Return the [X, Y] coordinate for the center point of the cell that contains the specified text.  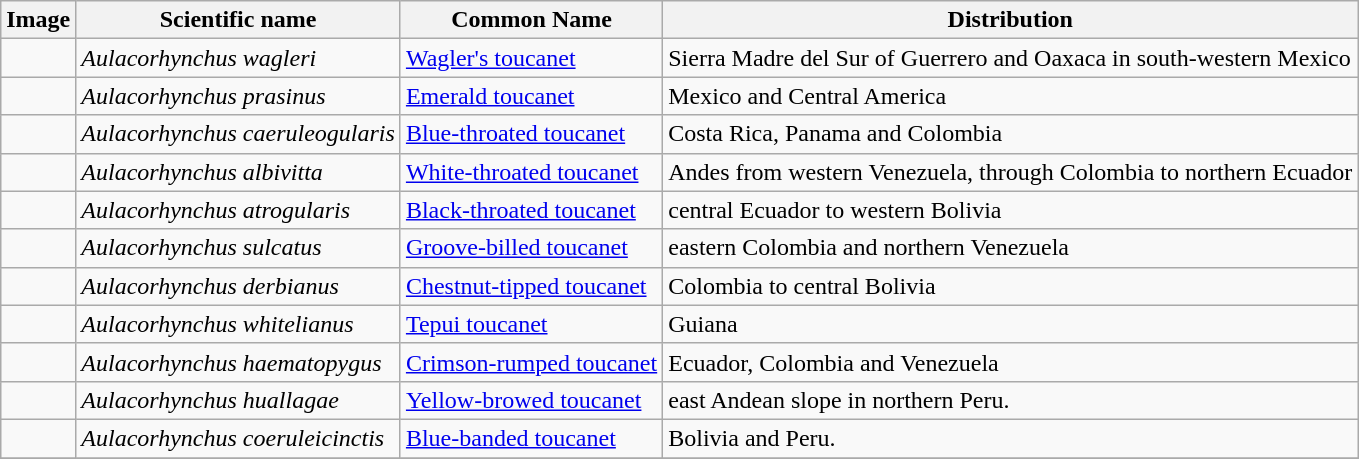
Aulacorhynchus derbianus [238, 286]
White-throated toucanet [531, 172]
Aulacorhynchus coeruleicinctis [238, 438]
Yellow-browed toucanet [531, 400]
Aulacorhynchus sulcatus [238, 248]
Aulacorhynchus albivitta [238, 172]
Aulacorhynchus huallagae [238, 400]
Distribution [1010, 20]
Emerald toucanet [531, 96]
east Andean slope in northern Peru. [1010, 400]
Bolivia and Peru. [1010, 438]
Aulacorhynchus atrogularis [238, 210]
Costa Rica, Panama and Colombia [1010, 134]
Common Name [531, 20]
Guiana [1010, 324]
Tepui toucanet [531, 324]
Aulacorhynchus caeruleogularis [238, 134]
Aulacorhynchus haematopygus [238, 362]
eastern Colombia and northern Venezuela [1010, 248]
Wagler's toucanet [531, 58]
Scientific name [238, 20]
Aulacorhynchus whitelianus [238, 324]
Image [38, 20]
Crimson-rumped toucanet [531, 362]
Groove-billed toucanet [531, 248]
central Ecuador to western Bolivia [1010, 210]
Blue-banded toucanet [531, 438]
Colombia to central Bolivia [1010, 286]
Sierra Madre del Sur of Guerrero and Oaxaca in south-western Mexico [1010, 58]
Blue-throated toucanet [531, 134]
Mexico and Central America [1010, 96]
Chestnut-tipped toucanet [531, 286]
Andes from western Venezuela, through Colombia to northern Ecuador [1010, 172]
Ecuador, Colombia and Venezuela [1010, 362]
Aulacorhynchus prasinus [238, 96]
Black-throated toucanet [531, 210]
Aulacorhynchus wagleri [238, 58]
